For the text-containing cell, return its midpoint in [X, Y] coordinate format. 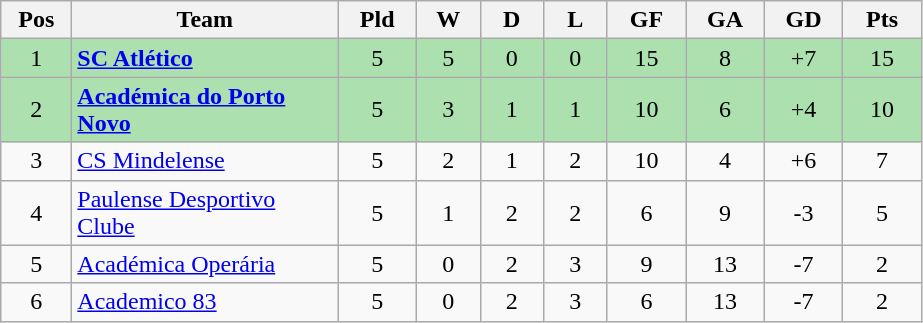
W [448, 20]
Académica Operária [205, 264]
GA [726, 20]
L [576, 20]
8 [726, 58]
+7 [804, 58]
7 [882, 161]
+6 [804, 161]
-3 [804, 212]
GF [646, 20]
Paulense Desportivo Clube [205, 212]
Pts [882, 20]
Academico 83 [205, 302]
GD [804, 20]
D [512, 20]
Pld [378, 20]
Académica do Porto Novo [205, 110]
CS Mindelense [205, 161]
+4 [804, 110]
Pos [36, 20]
Team [205, 20]
SC Atlético [205, 58]
